From the cell containing the given text, extract its center point as (x, y) coordinate. 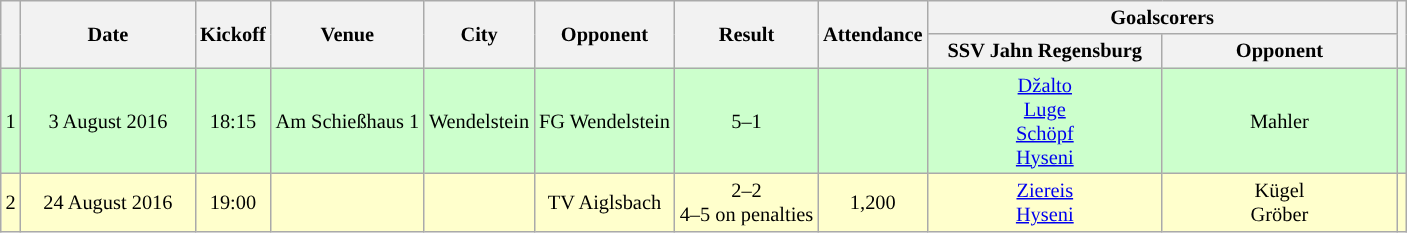
1 (11, 121)
Ziereis Hyseni (1044, 202)
18:15 (232, 121)
Venue (348, 34)
2–2 4–5 on penalties (746, 202)
2 (11, 202)
Wendelstein (479, 121)
3 August 2016 (108, 121)
Goalscorers (1162, 17)
City (479, 34)
19:00 (232, 202)
SSV Jahn Regensburg (1044, 51)
Mahler (1280, 121)
Date (108, 34)
Kügel Gröber (1280, 202)
Kickoff (232, 34)
Result (746, 34)
FG Wendelstein (604, 121)
TV Aiglsbach (604, 202)
Am Schießhaus 1 (348, 121)
24 August 2016 (108, 202)
Džalto Luge Schöpf Hyseni (1044, 121)
Attendance (872, 34)
5–1 (746, 121)
1,200 (872, 202)
